Search for the cell housing the specified text and yield its (x, y) center coordinate. 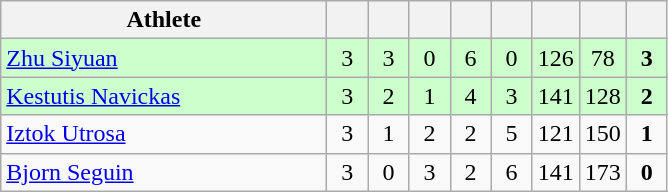
Bjorn Seguin (164, 172)
150 (602, 134)
Kestutis Navickas (164, 96)
5 (512, 134)
121 (556, 134)
4 (470, 96)
Iztok Utrosa (164, 134)
78 (602, 58)
173 (602, 172)
Zhu Siyuan (164, 58)
128 (602, 96)
126 (556, 58)
Athlete (164, 20)
